Capture the cell that displays the provided text and extract its [X, Y] central coordinate. 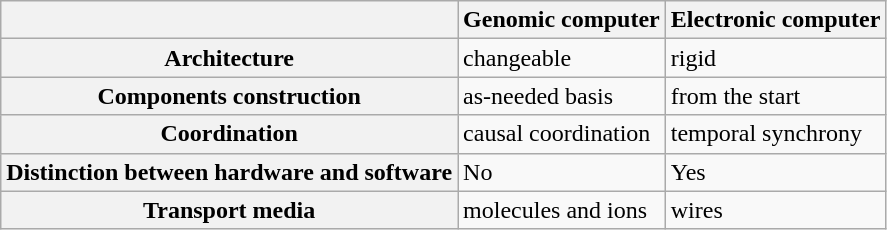
changeable [562, 58]
temporal synchrony [776, 134]
Electronic computer [776, 20]
Components construction [230, 96]
wires [776, 210]
Distinction between hardware and software [230, 172]
Genomic computer [562, 20]
as-needed basis [562, 96]
causal coordination [562, 134]
No [562, 172]
rigid [776, 58]
from the start [776, 96]
Yes [776, 172]
Transport media [230, 210]
Coordination [230, 134]
molecules and ions [562, 210]
Architecture [230, 58]
